Identify which cell holds the provided text, then report its [X, Y] central coordinate. 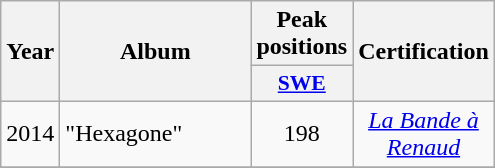
SWE [302, 84]
"Hexagone" [156, 134]
Album [156, 52]
Year [30, 52]
Peak positions [302, 34]
Certification [424, 52]
2014 [30, 134]
198 [302, 134]
La Bande à Renaud [424, 134]
